Locate the cell with the specified text and output its (x, y) center coordinate. 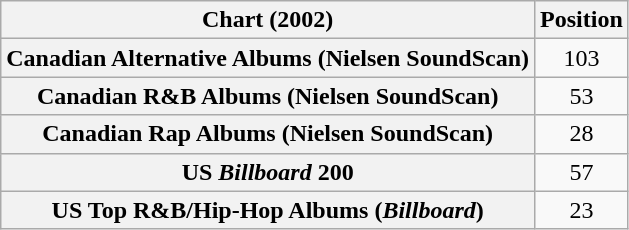
103 (582, 58)
US Billboard 200 (268, 172)
28 (582, 134)
Canadian Alternative Albums (Nielsen SoundScan) (268, 58)
23 (582, 210)
US Top R&B/Hip-Hop Albums (Billboard) (268, 210)
Position (582, 20)
53 (582, 96)
57 (582, 172)
Canadian R&B Albums (Nielsen SoundScan) (268, 96)
Chart (2002) (268, 20)
Canadian Rap Albums (Nielsen SoundScan) (268, 134)
